Search for the cell housing the specified text and yield its (x, y) center coordinate. 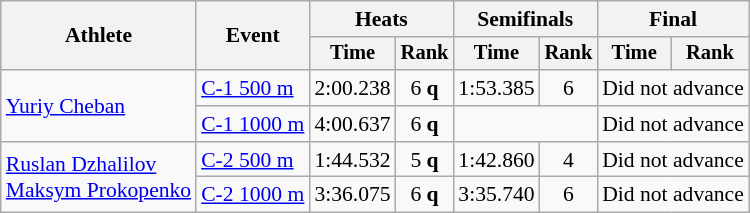
C-1 1000 m (252, 124)
3:35.740 (496, 195)
1:44.532 (352, 160)
4:00.637 (352, 124)
4 (569, 160)
Final (673, 19)
5 q (425, 160)
2:00.238 (352, 88)
Semifinals (525, 19)
Event (252, 36)
Yuriy Cheban (98, 106)
Athlete (98, 36)
C-2 500 m (252, 160)
C-1 500 m (252, 88)
Heats (381, 19)
1:42.860 (496, 160)
C-2 1000 m (252, 195)
3:36.075 (352, 195)
1:53.385 (496, 88)
Ruslan DzhalilovMaksym Prokopenko (98, 178)
